Find where the given text appears and provide that cell's center as (X, Y) coordinate. 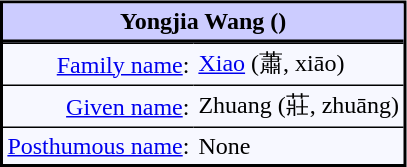
Zhuang (莊, zhuāng) (299, 105)
Yongjia Wang () (204, 24)
Posthumous name: (98, 145)
Family name: (98, 63)
None (299, 145)
Xiao (蕭, xiāo) (299, 63)
Given name: (98, 105)
